Find where the given text appears and provide that cell's center as [X, Y] coordinate. 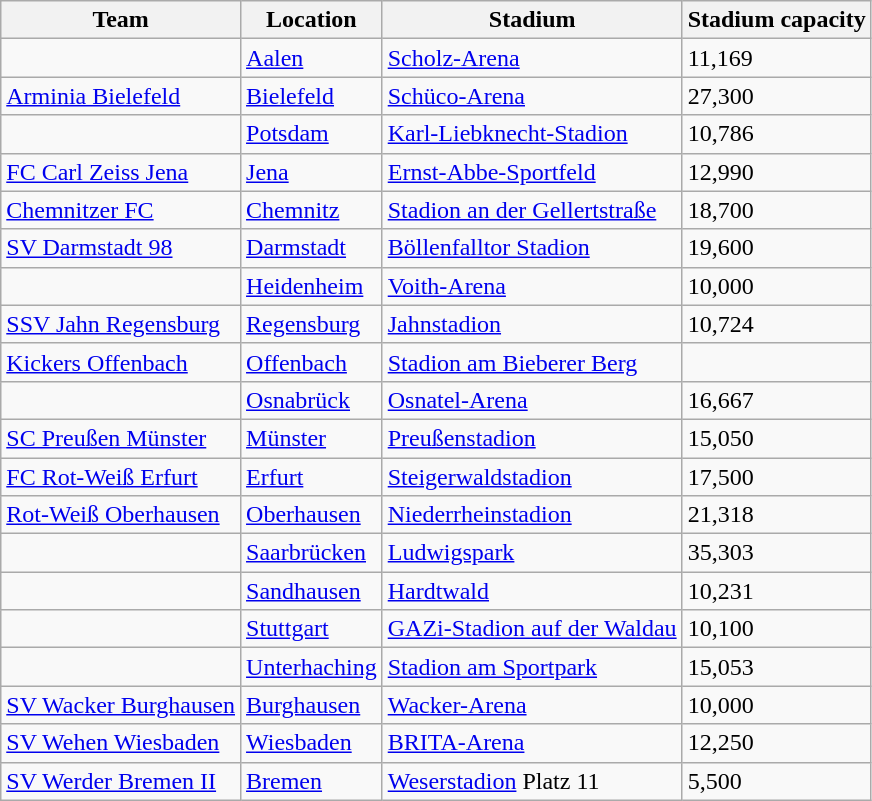
Böllenfalltor Stadion [532, 248]
Stadium [532, 20]
12,990 [776, 172]
27,300 [776, 96]
Stadion am Sportpark [532, 667]
Ernst-Abbe-Sportfeld [532, 172]
Osnatel-Arena [532, 400]
SV Darmstadt 98 [121, 248]
SV Wehen Wiesbaden [121, 743]
Jena [312, 172]
Offenbach [312, 362]
Arminia Bielefeld [121, 96]
Stuttgart [312, 629]
Stadion am Bieberer Berg [532, 362]
BRITA-Arena [532, 743]
Regensburg [312, 324]
Location [312, 20]
Bielefeld [312, 96]
Wiesbaden [312, 743]
Erfurt [312, 477]
18,700 [776, 210]
35,303 [776, 553]
Darmstadt [312, 248]
Hardtwald [532, 591]
Oberhausen [312, 515]
10,724 [776, 324]
11,169 [776, 58]
Preußenstadion [532, 438]
Aalen [312, 58]
FC Carl Zeiss Jena [121, 172]
Karl-Liebknecht-Stadion [532, 134]
FC Rot-Weiß Erfurt [121, 477]
21,318 [776, 515]
17,500 [776, 477]
5,500 [776, 781]
Burghausen [312, 705]
Voith-Arena [532, 286]
10,100 [776, 629]
Sandhausen [312, 591]
19,600 [776, 248]
Weserstadion Platz 11 [532, 781]
GAZi-Stadion auf der Waldau [532, 629]
SC Preußen Münster [121, 438]
Steigerwaldstadion [532, 477]
Heidenheim [312, 286]
Münster [312, 438]
Scholz-Arena [532, 58]
Chemnitzer FC [121, 210]
Chemnitz [312, 210]
Team [121, 20]
Osnabrück [312, 400]
15,053 [776, 667]
SV Werder Bremen II [121, 781]
Niederrheinstadion [532, 515]
Saarbrücken [312, 553]
16,667 [776, 400]
Rot-Weiß Oberhausen [121, 515]
Stadium capacity [776, 20]
SSV Jahn Regensburg [121, 324]
Potsdam [312, 134]
Stadion an der Gellertstraße [532, 210]
Wacker-Arena [532, 705]
12,250 [776, 743]
10,231 [776, 591]
Bremen [312, 781]
Kickers Offenbach [121, 362]
10,786 [776, 134]
SV Wacker Burghausen [121, 705]
Schüco-Arena [532, 96]
Jahnstadion [532, 324]
Ludwigspark [532, 553]
Unterhaching [312, 667]
15,050 [776, 438]
